From the cell containing the given text, extract its center point as (X, Y) coordinate. 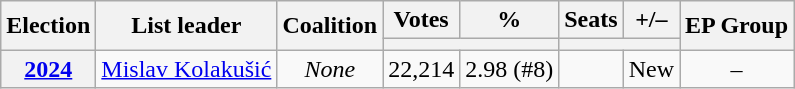
2.98 (#8) (510, 69)
% (510, 20)
New (651, 69)
List leader (186, 26)
2024 (48, 69)
– (737, 69)
Seats (591, 20)
Coalition (330, 26)
Mislav Kolakušić (186, 69)
None (330, 69)
22,214 (422, 69)
+/– (651, 20)
EP Group (737, 26)
Election (48, 26)
Votes (422, 20)
